Pinpoint the cell where the given text exists, returning its (x, y) midpoint coordinate. 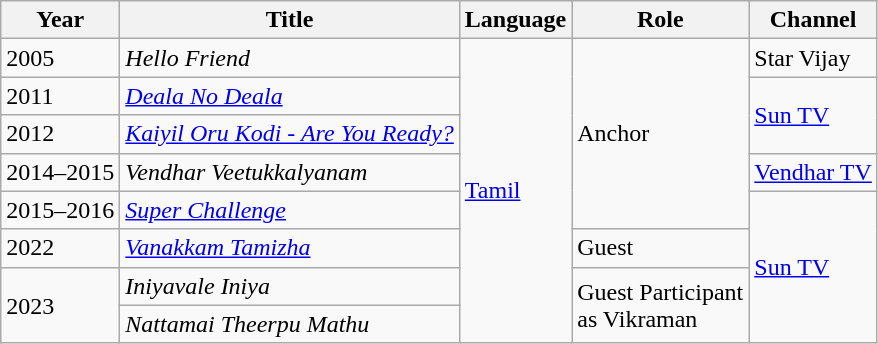
2005 (60, 58)
2014–2015 (60, 172)
Guest (660, 248)
Star Vijay (814, 58)
Kaiyil Oru Kodi - Are You Ready? (290, 134)
Super Challenge (290, 210)
Iniyavale Iniya (290, 286)
2022 (60, 248)
Vanakkam Tamizha (290, 248)
Channel (814, 20)
2015–2016 (60, 210)
2012 (60, 134)
Vendhar Veetukkalyanam (290, 172)
Nattamai Theerpu Mathu (290, 324)
Language (515, 20)
Title (290, 20)
Role (660, 20)
Tamil (515, 191)
Guest Participantas Vikraman (660, 305)
2011 (60, 96)
Year (60, 20)
Deala No Deala (290, 96)
Vendhar TV (814, 172)
Hello Friend (290, 58)
2023 (60, 305)
Anchor (660, 134)
